Determine the [X, Y] coordinate at the center of the cell enclosing the given text.  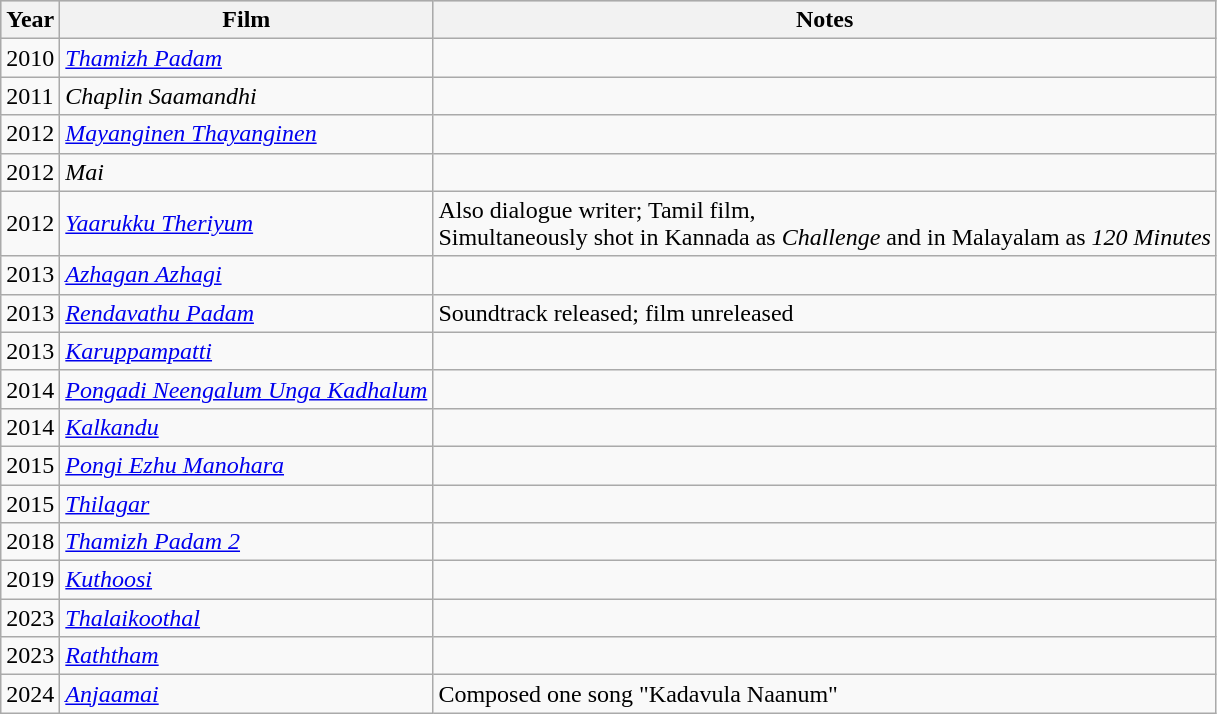
Thilagar [246, 503]
Year [30, 20]
Raththam [246, 656]
Pongi Ezhu Manohara [246, 465]
Karuppampatti [246, 351]
Pongadi Neengalum Unga Kadhalum [246, 389]
Composed one song "Kadavula Naanum" [825, 694]
Kuthoosi [246, 580]
Yaarukku Theriyum [246, 224]
2010 [30, 58]
Thalaikoothal [246, 618]
Chaplin Saamandhi [246, 96]
Soundtrack released; film unreleased [825, 313]
Film [246, 20]
2018 [30, 542]
Notes [825, 20]
Thamizh Padam 2 [246, 542]
Also dialogue writer; Tamil film,Simultaneously shot in Kannada as Challenge and in Malayalam as 120 Minutes [825, 224]
2011 [30, 96]
Kalkandu [246, 427]
Thamizh Padam [246, 58]
Mayanginen Thayanginen [246, 134]
2024 [30, 694]
2019 [30, 580]
Azhagan Azhagi [246, 275]
Rendavathu Padam [246, 313]
Mai [246, 172]
Anjaamai [246, 694]
